Search for the cell housing the specified text and yield its (X, Y) center coordinate. 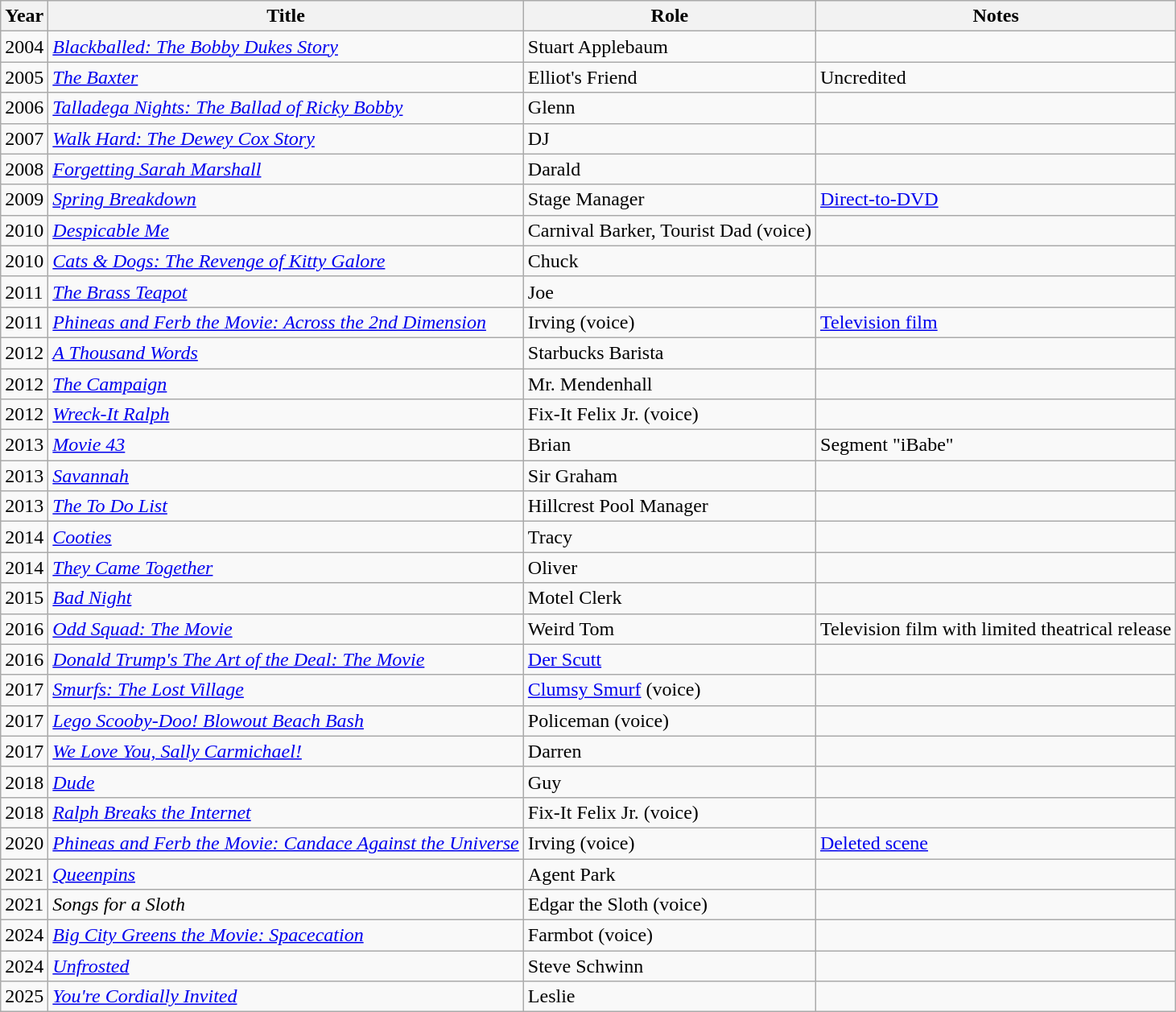
Year (24, 16)
Spring Breakdown (286, 200)
Wreck-It Ralph (286, 415)
Talladega Nights: The Ballad of Ricky Bobby (286, 108)
Agent Park (670, 874)
Brian (670, 445)
Policeman (voice) (670, 721)
Dude (286, 782)
2006 (24, 108)
Carnival Barker, Tourist Dad (voice) (670, 230)
Farmbot (voice) (670, 936)
DJ (670, 138)
2015 (24, 598)
Television film with limited theatrical release (997, 629)
Walk Hard: The Dewey Cox Story (286, 138)
The Brass Teapot (286, 291)
Bad Night (286, 598)
Segment "iBabe" (997, 445)
They Came Together (286, 568)
Despicable Me (286, 230)
Elliot's Friend (670, 77)
You're Cordially Invited (286, 997)
Donald Trump's The Art of the Deal: The Movie (286, 659)
Television film (997, 322)
We Love You, Sally Carmichael! (286, 751)
Lego Scooby-Doo! Blowout Beach Bash (286, 721)
Mr. Mendenhall (670, 384)
The Campaign (286, 384)
2009 (24, 200)
2007 (24, 138)
Edgar the Sloth (voice) (670, 905)
Guy (670, 782)
Tracy (670, 537)
Cats & Dogs: The Revenge of Kitty Galore (286, 261)
Hillcrest Pool Manager (670, 506)
Weird Tom (670, 629)
Stage Manager (670, 200)
Clumsy Smurf (voice) (670, 690)
Uncredited (997, 77)
Smurfs: The Lost Village (286, 690)
A Thousand Words (286, 353)
Phineas and Ferb the Movie: Candace Against the Universe (286, 843)
Movie 43 (286, 445)
Der Scutt (670, 659)
Sir Graham (670, 476)
Chuck (670, 261)
Blackballed: The Bobby Dukes Story (286, 47)
Stuart Applebaum (670, 47)
Role (670, 16)
2005 (24, 77)
Oliver (670, 568)
The To Do List (286, 506)
Ralph Breaks the Internet (286, 812)
Motel Clerk (670, 598)
Songs for a Sloth (286, 905)
2008 (24, 169)
Direct-to-DVD (997, 200)
Phineas and Ferb the Movie: Across the 2nd Dimension (286, 322)
Forgetting Sarah Marshall (286, 169)
2004 (24, 47)
The Baxter (286, 77)
Darren (670, 751)
Unfrosted (286, 966)
Glenn (670, 108)
Big City Greens the Movie: Spacecation (286, 936)
Odd Squad: The Movie (286, 629)
Steve Schwinn (670, 966)
Cooties (286, 537)
Deleted scene (997, 843)
2025 (24, 997)
Starbucks Barista (670, 353)
Savannah (286, 476)
Leslie (670, 997)
2020 (24, 843)
Queenpins (286, 874)
Joe (670, 291)
Notes (997, 16)
Title (286, 16)
Darald (670, 169)
